Output the [X, Y] coordinate of the center of the cell containing the given text.  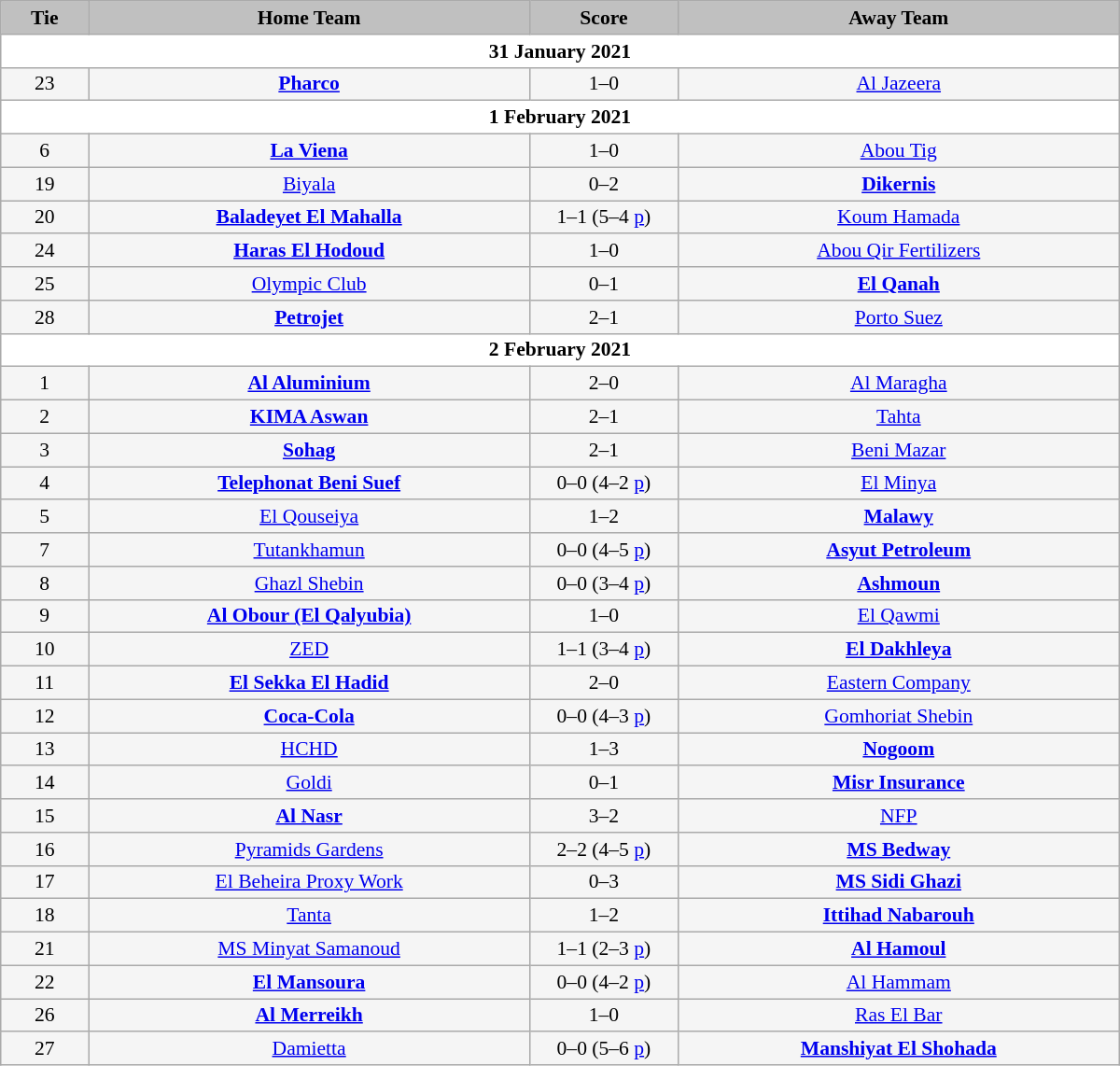
Baladeyet El Mahalla [310, 217]
NFP [898, 816]
Tutankhamun [310, 550]
Al Obour (El Qalyubia) [310, 616]
El Qawmi [898, 616]
18 [45, 916]
El Beheira Proxy Work [310, 882]
20 [45, 217]
2 [45, 417]
Al Jazeera [898, 84]
24 [45, 251]
23 [45, 84]
7 [45, 550]
0–0 (4–5 p) [605, 550]
1 [45, 384]
1 February 2021 [560, 118]
0–0 (5–6 p) [605, 1049]
0–0 (3–4 p) [605, 583]
Pharco [310, 84]
13 [45, 750]
Score [605, 18]
2 February 2021 [560, 350]
8 [45, 583]
Haras El Hodoud [310, 251]
0–0 (4–3 p) [605, 716]
Asyut Petroleum [898, 550]
Away Team [898, 18]
3–2 [605, 816]
31 January 2021 [560, 51]
Al Maragha [898, 384]
1–1 (2–3 p) [605, 949]
El Dakhleya [898, 650]
Al Hamoul [898, 949]
10 [45, 650]
La Viena [310, 151]
Telephonat Beni Suef [310, 484]
5 [45, 517]
Dikernis [898, 184]
Home Team [310, 18]
Ghazl Shebin [310, 583]
17 [45, 882]
22 [45, 982]
Gomhoriat Shebin [898, 716]
Malawy [898, 517]
28 [45, 317]
14 [45, 783]
0–2 [605, 184]
MS Bedway [898, 849]
Sohag [310, 450]
11 [45, 683]
Ittihad Nabarouh [898, 916]
El Qanah [898, 284]
Eastern Company [898, 683]
El Sekka El Hadid [310, 683]
Manshiyat El Shohada [898, 1049]
4 [45, 484]
Abou Tig [898, 151]
Damietta [310, 1049]
Pyramids Gardens [310, 849]
19 [45, 184]
6 [45, 151]
12 [45, 716]
26 [45, 1016]
Misr Insurance [898, 783]
Porto Suez [898, 317]
Coca-Cola [310, 716]
25 [45, 284]
16 [45, 849]
Al Hammam [898, 982]
Tahta [898, 417]
Ras El Bar [898, 1016]
Nogoom [898, 750]
27 [45, 1049]
1–3 [605, 750]
Petrojet [310, 317]
ZED [310, 650]
KIMA Aswan [310, 417]
15 [45, 816]
3 [45, 450]
Tanta [310, 916]
Al Nasr [310, 816]
Olympic Club [310, 284]
1–1 (3–4 p) [605, 650]
HCHD [310, 750]
El Qouseiya [310, 517]
9 [45, 616]
El Minya [898, 484]
MS Sidi Ghazi [898, 882]
MS Minyat Samanoud [310, 949]
Ashmoun [898, 583]
1–1 (5–4 p) [605, 217]
0–3 [605, 882]
Abou Qir Fertilizers [898, 251]
El Mansoura [310, 982]
Tie [45, 18]
Biyala [310, 184]
Al Aluminium [310, 384]
Goldi [310, 783]
Koum Hamada [898, 217]
21 [45, 949]
2–2 (4–5 p) [605, 849]
Al Merreikh [310, 1016]
Beni Mazar [898, 450]
